Output the [X, Y] coordinate of the center of the cell containing the given text.  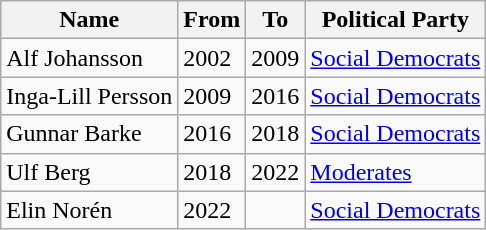
2002 [212, 58]
Ulf Berg [90, 172]
Moderates [396, 172]
Inga-Lill Persson [90, 96]
Elin Norén [90, 210]
To [276, 20]
Alf Johansson [90, 58]
Gunnar Barke [90, 134]
Political Party [396, 20]
From [212, 20]
Name [90, 20]
